Identify which cell holds the provided text, then report its (x, y) central coordinate. 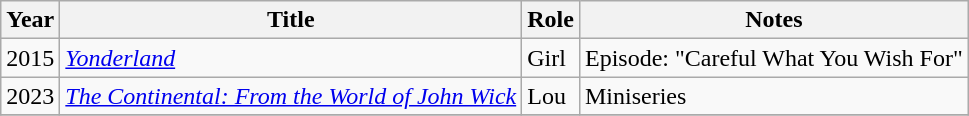
Yonderland (291, 58)
The Continental: From the World of John Wick (291, 96)
Year (30, 20)
Notes (774, 20)
Title (291, 20)
2023 (30, 96)
2015 (30, 58)
Episode: "Careful What You Wish For" (774, 58)
Girl (551, 58)
Miniseries (774, 96)
Lou (551, 96)
Role (551, 20)
